Determine the [X, Y] coordinate at the center of the cell enclosing the given text.  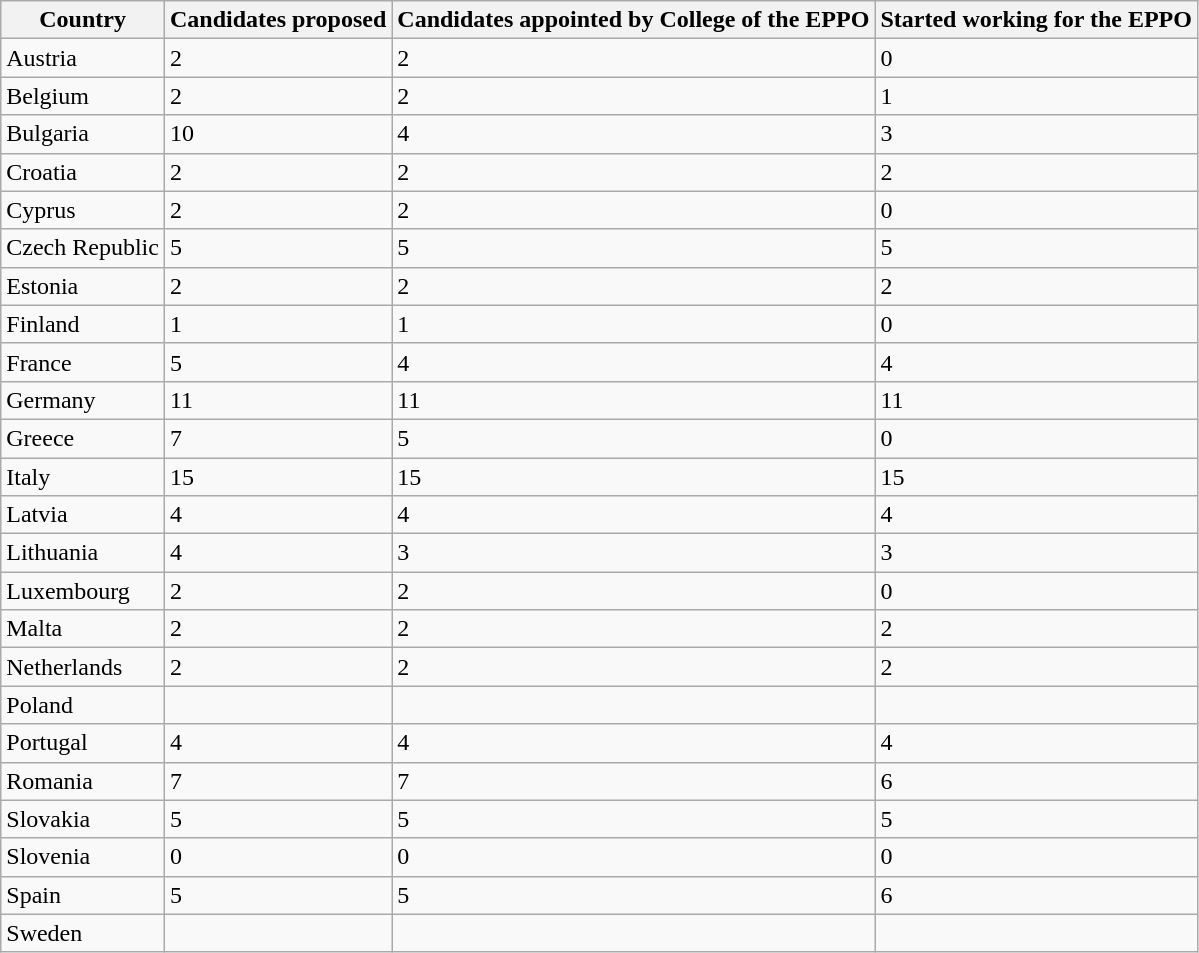
Slovakia [83, 819]
Candidates proposed [278, 20]
Cyprus [83, 210]
France [83, 362]
Poland [83, 705]
Estonia [83, 286]
Latvia [83, 515]
Slovenia [83, 857]
Sweden [83, 933]
Belgium [83, 96]
Bulgaria [83, 134]
Lithuania [83, 553]
Candidates appointed by College of the EPPO [634, 20]
Portugal [83, 743]
Started working for the EPPO [1036, 20]
Spain [83, 895]
Germany [83, 400]
Netherlands [83, 667]
Romania [83, 781]
Finland [83, 324]
Austria [83, 58]
Country [83, 20]
10 [278, 134]
Italy [83, 477]
Malta [83, 629]
Croatia [83, 172]
Luxembourg [83, 591]
Czech Republic [83, 248]
Greece [83, 438]
